Capture the cell that displays the provided text and extract its [X, Y] central coordinate. 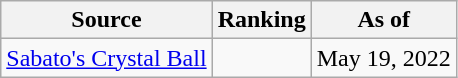
May 19, 2022 [384, 58]
Source [106, 20]
Sabato's Crystal Ball [106, 58]
As of [384, 20]
Ranking [262, 20]
